Search for the cell housing the specified text and yield its [x, y] center coordinate. 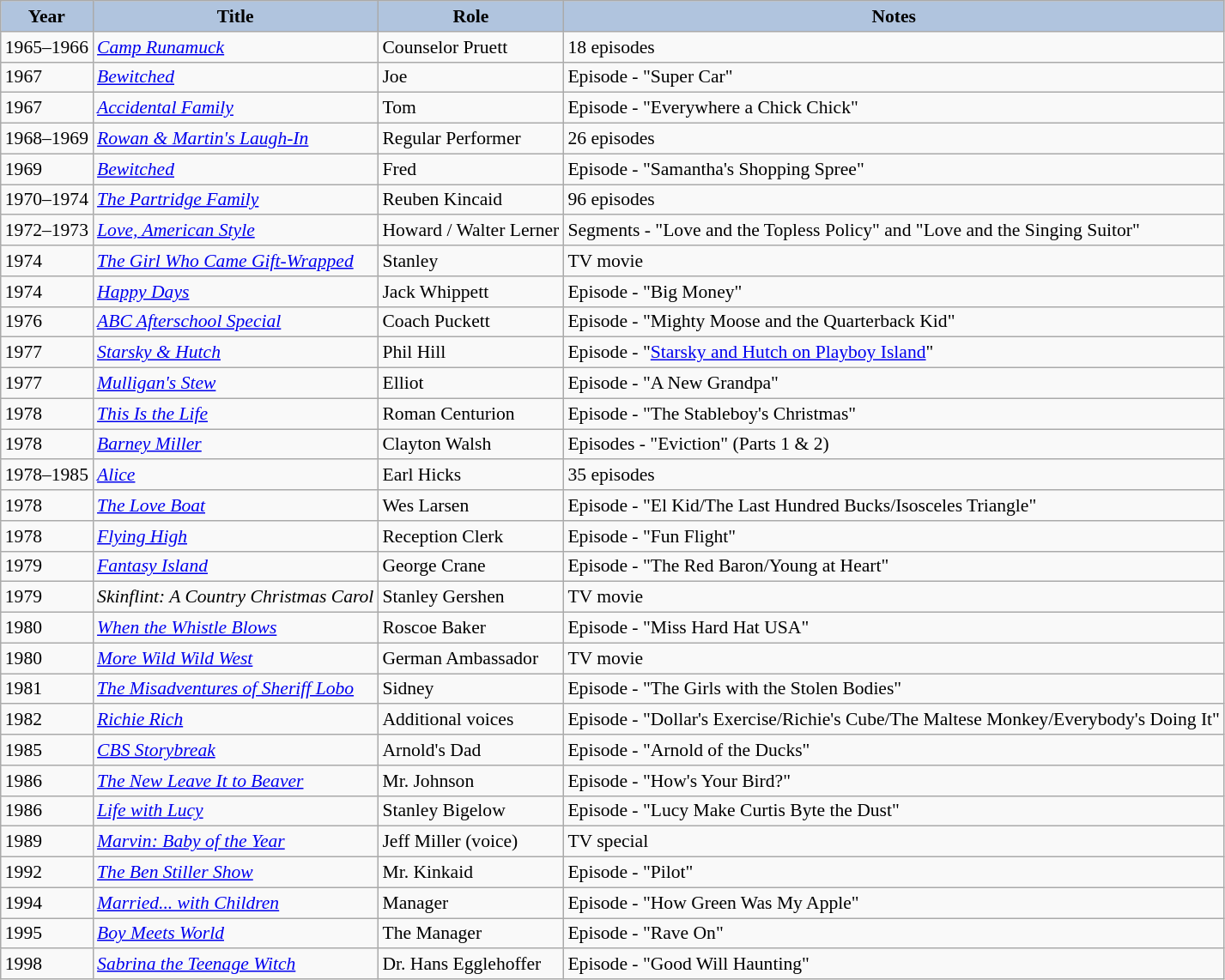
ABC Afterschool Special [235, 322]
Elliot [470, 384]
Episode - "Super Car" [894, 77]
Phil Hill [470, 353]
Mr. Kinkaid [470, 873]
Year [46, 16]
Episode - "Starsky and Hutch on Playboy Island" [894, 353]
CBS Storybreak [235, 750]
Life with Lucy [235, 811]
Love, American Style [235, 231]
Mulligan's Stew [235, 384]
Episode - "Everywhere a Chick Chick" [894, 108]
Married... with Children [235, 903]
1969 [46, 169]
Coach Puckett [470, 322]
Episode - "The Stableboy's Christmas" [894, 414]
1965–1966 [46, 47]
The Ben Stiller Show [235, 873]
Reception Clerk [470, 536]
Regular Performer [470, 139]
Episode - "Miss Hard Hat USA" [894, 628]
Episode - "Samantha's Shopping Spree" [894, 169]
Stanley [470, 261]
This Is the Life [235, 414]
Sabrina the Teenage Witch [235, 965]
Additional voices [470, 720]
Episode - "How's Your Bird?" [894, 781]
Tom [470, 108]
1998 [46, 965]
The Love Boat [235, 505]
Roscoe Baker [470, 628]
Roman Centurion [470, 414]
1982 [46, 720]
Accidental Family [235, 108]
The Girl Who Came Gift-Wrapped [235, 261]
Stanley Bigelow [470, 811]
96 episodes [894, 200]
TV special [894, 842]
Earl Hicks [470, 475]
Episode - "Arnold of the Ducks" [894, 750]
The Misadventures of Sheriff Lobo [235, 689]
Episode - "Mighty Moose and the Quarterback Kid" [894, 322]
Episode - "Fun Flight" [894, 536]
Richie Rich [235, 720]
Alice [235, 475]
The Partridge Family [235, 200]
Role [470, 16]
1978–1985 [46, 475]
Fantasy Island [235, 566]
Happy Days [235, 292]
Joe [470, 77]
Episode - "How Green Was My Apple" [894, 903]
Mr. Johnson [470, 781]
Howard / Walter Lerner [470, 231]
Barney Miller [235, 445]
The Manager [470, 934]
1976 [46, 322]
Dr. Hans Egglehoffer [470, 965]
Title [235, 16]
Episode - "The Girls with the Stolen Bodies" [894, 689]
Arnold's Dad [470, 750]
35 episodes [894, 475]
More Wild Wild West [235, 658]
Episode - "Lucy Make Curtis Byte the Dust" [894, 811]
1972–1973 [46, 231]
1970–1974 [46, 200]
Manager [470, 903]
1989 [46, 842]
Rowan & Martin's Laugh-In [235, 139]
Episode - "Dollar's Exercise/Richie's Cube/The Maltese Monkey/Everybody's Doing It" [894, 720]
1992 [46, 873]
Wes Larsen [470, 505]
Sidney [470, 689]
Notes [894, 16]
The New Leave It to Beaver [235, 781]
1968–1969 [46, 139]
Starsky & Hutch [235, 353]
German Ambassador [470, 658]
18 episodes [894, 47]
Episode - "Good Will Haunting" [894, 965]
1985 [46, 750]
Skinflint: A Country Christmas Carol [235, 597]
Segments - "Love and the Topless Policy" and "Love and the Singing Suitor" [894, 231]
Episode - "Rave On" [894, 934]
1981 [46, 689]
Marvin: Baby of the Year [235, 842]
Episode - "Pilot" [894, 873]
Episode - "Big Money" [894, 292]
Boy Meets World [235, 934]
Episode - "El Kid/The Last Hundred Bucks/Isosceles Triangle" [894, 505]
Jack Whippett [470, 292]
Fred [470, 169]
Flying High [235, 536]
Jeff Miller (voice) [470, 842]
1994 [46, 903]
Episode - "The Red Baron/Young at Heart" [894, 566]
Reuben Kincaid [470, 200]
Episode - "A New Grandpa" [894, 384]
Camp Runamuck [235, 47]
Stanley Gershen [470, 597]
Counselor Pruett [470, 47]
George Crane [470, 566]
1995 [46, 934]
When the Whistle Blows [235, 628]
Episodes - "Eviction" (Parts 1 & 2) [894, 445]
26 episodes [894, 139]
Clayton Walsh [470, 445]
